Determine the [x, y] coordinate at the center of the cell enclosing the given text.  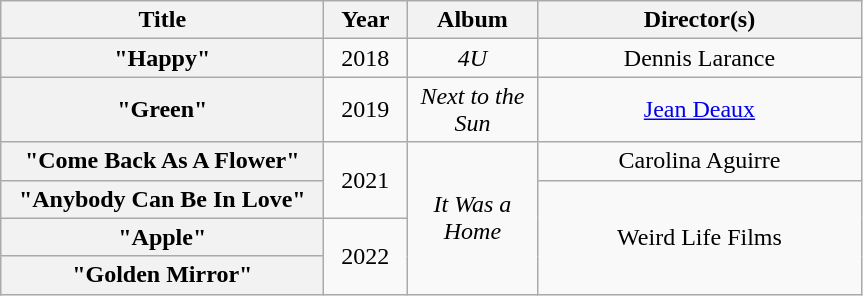
"Anybody Can Be In Love" [162, 199]
2018 [366, 58]
Director(s) [700, 20]
Album [472, 20]
It Was a Home [472, 218]
"Green" [162, 110]
2021 [366, 180]
Weird Life Films [700, 237]
2019 [366, 110]
Carolina Aguirre [700, 161]
Jean Deaux [700, 110]
Year [366, 20]
4U [472, 58]
Next to the Sun [472, 110]
"Apple" [162, 237]
Title [162, 20]
Dennis Larance [700, 58]
"Come Back As A Flower" [162, 161]
2022 [366, 256]
"Happy" [162, 58]
"Golden Mirror" [162, 275]
